Capture the cell that displays the provided text and extract its (x, y) central coordinate. 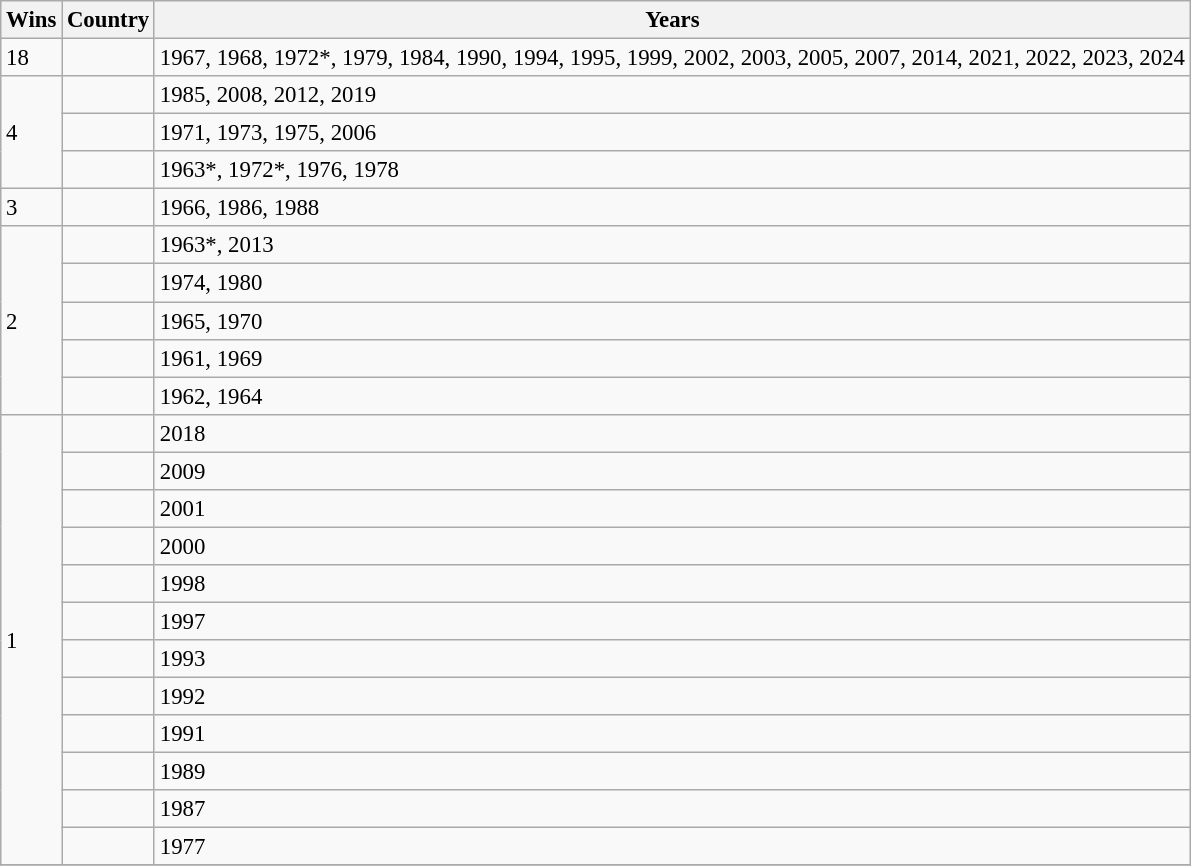
Wins (32, 20)
1 (32, 640)
1992 (672, 697)
2 (32, 320)
2018 (672, 433)
18 (32, 58)
Years (672, 20)
1974, 1980 (672, 283)
1985, 2008, 2012, 2019 (672, 95)
1965, 1970 (672, 321)
4 (32, 132)
1963*, 2013 (672, 245)
Country (108, 20)
1991 (672, 734)
1971, 1973, 1975, 2006 (672, 133)
3 (32, 208)
1967, 1968, 1972*, 1979, 1984, 1990, 1994, 1995, 1999, 2002, 2003, 2005, 2007, 2014, 2021, 2022, 2023, 2024 (672, 58)
1966, 1986, 1988 (672, 208)
1961, 1969 (672, 358)
1962, 1964 (672, 396)
2001 (672, 509)
1993 (672, 659)
1989 (672, 772)
1987 (672, 809)
1997 (672, 621)
2000 (672, 546)
2009 (672, 471)
1963*, 1972*, 1976, 1978 (672, 170)
1977 (672, 847)
1998 (672, 584)
